Pinpoint the cell where the given text exists, returning its [x, y] midpoint coordinate. 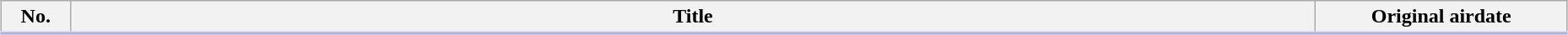
Original airdate [1441, 17]
Title [693, 17]
No. [35, 17]
